Search for the cell housing the specified text and yield its (x, y) center coordinate. 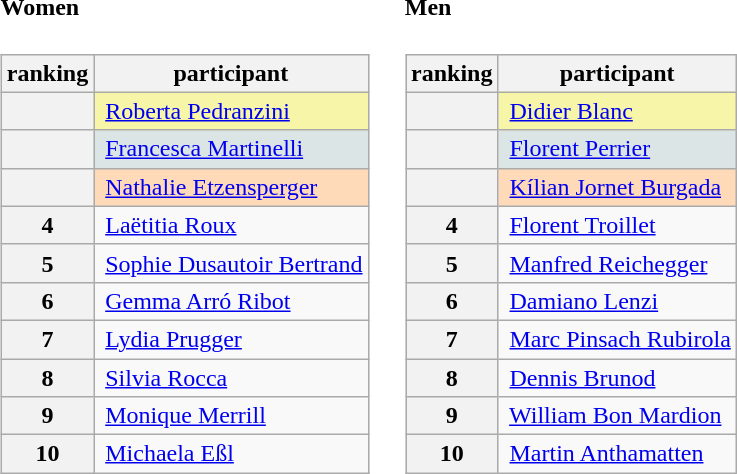
Manfred Reichegger (617, 263)
Didier Blanc (617, 111)
Dennis Brunod (617, 378)
Damiano Lenzi (617, 301)
Roberta Pedranzini (231, 111)
William Bon Mardion (617, 416)
Nathalie Etzensperger (231, 187)
Michaela Eßl (231, 454)
Monique Merrill (231, 416)
Francesca Martinelli (231, 149)
Lydia Prugger (231, 339)
Florent Perrier (617, 149)
Florent Troillet (617, 225)
Gemma Arró Ribot (231, 301)
Marc Pinsach Rubirola (617, 339)
Silvia Rocca (231, 378)
Laëtitia Roux (231, 225)
Martin Anthamatten (617, 454)
Kílian Jornet Burgada (617, 187)
Sophie Dusautoir Bertrand (231, 263)
